Return the (X, Y) coordinate for the center point of the cell that contains the specified text.  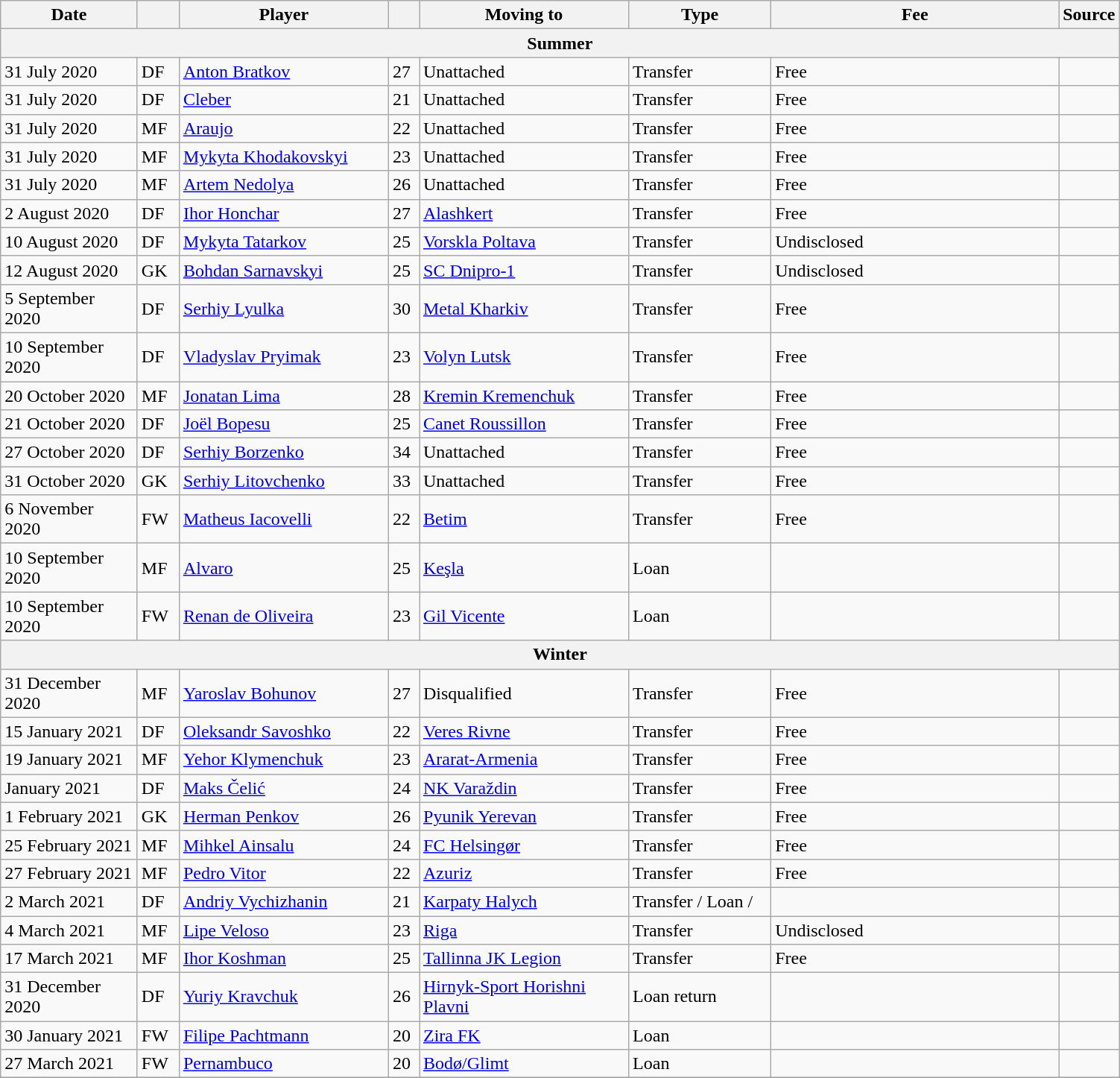
Pedro Vitor (283, 873)
Disqualified (523, 693)
Kremin Kremenchuk (523, 396)
Yaroslav Bohunov (283, 693)
17 March 2021 (69, 959)
2 March 2021 (69, 901)
Alashkert (523, 213)
Filipe Pachtmann (283, 1036)
12 August 2020 (69, 270)
Yehor Klymenchuk (283, 760)
Fee (915, 15)
Anton Bratkov (283, 72)
20 October 2020 (69, 396)
30 (404, 309)
Riga (523, 930)
Alvaro (283, 568)
27 October 2020 (69, 453)
30 January 2021 (69, 1036)
25 February 2021 (69, 845)
Bohdan Sarnavskyi (283, 270)
Canet Roussillon (523, 424)
Pyunik Yerevan (523, 816)
27 February 2021 (69, 873)
Zira FK (523, 1036)
5 September 2020 (69, 309)
January 2021 (69, 788)
Ihor Koshman (283, 959)
Oleksandr Savoshko (283, 731)
SC Dnipro-1 (523, 270)
33 (404, 481)
Artem Nedolya (283, 185)
Serhiy Borzenko (283, 453)
Joël Bopesu (283, 424)
Tallinna JK Legion (523, 959)
2 August 2020 (69, 213)
Yuriy Kravchuk (283, 997)
Maks Čelić (283, 788)
Vladyslav Pryimak (283, 356)
Metal Kharkiv (523, 309)
Mihkel Ainsalu (283, 845)
19 January 2021 (69, 760)
Karpaty Halych (523, 901)
Date (69, 15)
Lipe Veloso (283, 930)
NK Varaždin (523, 788)
Cleber (283, 100)
4 March 2021 (69, 930)
Andriy Vychizhanin (283, 901)
Vorskla Poltava (523, 242)
Transfer / Loan / (700, 901)
Moving to (523, 15)
Betim (523, 519)
Volyn Lutsk (523, 356)
Araujo (283, 128)
Jonatan Lima (283, 396)
Serhiy Lyulka (283, 309)
FC Helsingør (523, 845)
Pernambuco (283, 1064)
Renan de Oliveira (283, 616)
Hirnyk-Sport Horishni Plavni (523, 997)
Mykyta Tatarkov (283, 242)
Keşla (523, 568)
31 October 2020 (69, 481)
Matheus Iacovelli (283, 519)
Azuriz (523, 873)
6 November 2020 (69, 519)
Ihor Honchar (283, 213)
1 February 2021 (69, 816)
Gil Vicente (523, 616)
28 (404, 396)
34 (404, 453)
10 August 2020 (69, 242)
Type (700, 15)
Summer (560, 43)
Bodø/Glimt (523, 1064)
Winter (560, 655)
Mykyta Khodakovskyi (283, 157)
Ararat-Armenia (523, 760)
15 January 2021 (69, 731)
27 March 2021 (69, 1064)
Serhiy Litovchenko (283, 481)
Player (283, 15)
21 October 2020 (69, 424)
Source (1089, 15)
Veres Rivne (523, 731)
Herman Penkov (283, 816)
Loan return (700, 997)
